Pinpoint the cell where the given text exists, returning its (X, Y) midpoint coordinate. 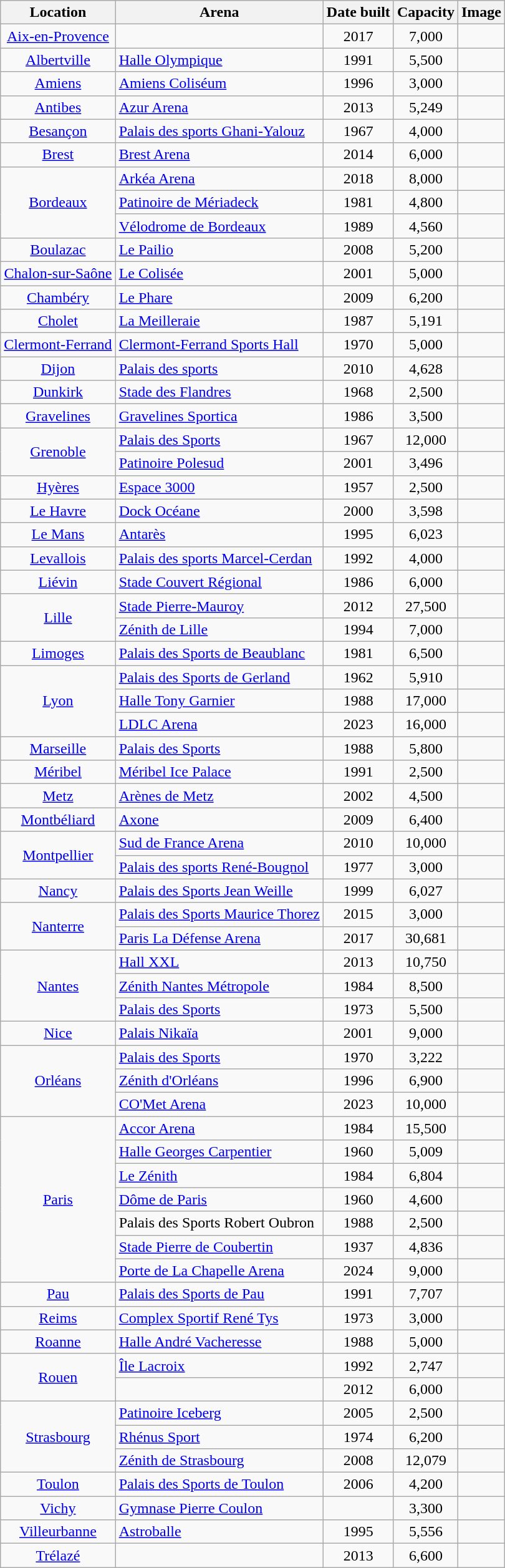
6,600 (425, 1556)
Lyon (58, 700)
Palais des sports Marcel-Cerdan (219, 558)
Besançon (58, 131)
Dock Océane (219, 511)
2005 (358, 1413)
Palais des Sports Robert Oubron (219, 1223)
Zénith Nantes Métropole (219, 985)
Antarès (219, 535)
Arènes de Metz (219, 796)
6,027 (425, 891)
8,000 (425, 178)
Nancy (58, 891)
Metz (58, 796)
Bordeaux (58, 202)
Roanne (58, 1342)
5,910 (425, 677)
2002 (358, 796)
Méribel (58, 772)
6,804 (425, 1176)
1999 (358, 891)
6,400 (425, 820)
Arena (219, 12)
Montpellier (58, 855)
Palais des sports René-Bougnol (219, 867)
Vichy (58, 1508)
Accor Arena (219, 1128)
Brest (58, 155)
4,600 (425, 1199)
5,200 (425, 249)
Palais des Sports de Toulon (219, 1484)
Trélazé (58, 1556)
Albertville (58, 60)
Stade Couvert Régional (219, 582)
Zénith de Lille (219, 629)
4,200 (425, 1484)
Espace 3000 (219, 487)
CO'Met Arena (219, 1105)
6,500 (425, 653)
2024 (358, 1270)
Paris La Défense Arena (219, 938)
Reims (58, 1318)
Amiens Coliséum (219, 84)
Halle Olympique (219, 60)
Clermont-Ferrand Sports Hall (219, 345)
Halle André Vacheresse (219, 1342)
Le Mans (58, 535)
Axone (219, 820)
Stade des Flandres (219, 392)
5,800 (425, 748)
Date built (358, 12)
Cholet (58, 321)
Palais Nikaïa (219, 1033)
Rhénus Sport (219, 1436)
Image (481, 12)
27,500 (425, 606)
Le Pailio (219, 249)
5,556 (425, 1532)
Méribel Ice Palace (219, 772)
2,747 (425, 1365)
1987 (358, 321)
Location (58, 12)
Boulazac (58, 249)
Complex Sportif René Tys (219, 1318)
Nantes (58, 985)
5,249 (425, 107)
Patinoire Iceberg (219, 1413)
Halle Tony Garnier (219, 701)
Le Phare (219, 298)
6,023 (425, 535)
Hyères (58, 487)
Levallois (58, 558)
Palais des Sports de Beaublanc (219, 653)
2014 (358, 155)
7,707 (425, 1294)
Stade Pierre de Coubertin (219, 1247)
15,500 (425, 1128)
2018 (358, 178)
3,500 (425, 416)
LDLC Arena (219, 725)
Nice (58, 1033)
1974 (358, 1436)
Strasbourg (58, 1436)
Palais des sports (219, 369)
Île Lacroix (219, 1365)
Dunkirk (58, 392)
Lille (58, 617)
Amiens (58, 84)
Sud de France Arena (219, 843)
Le Havre (58, 511)
Pau (58, 1294)
Palais des Sports Jean Weille (219, 891)
Patinoire de Mériadeck (219, 202)
Hall XXL (219, 962)
5,009 (425, 1152)
1989 (358, 226)
17,000 (425, 701)
6,900 (425, 1081)
1994 (358, 629)
Le Zénith (219, 1176)
4,560 (425, 226)
Palais des sports Ghani-Yalouz (219, 131)
Nanterre (58, 926)
1962 (358, 677)
Orléans (58, 1081)
Porte de La Chapelle Arena (219, 1270)
Grenoble (58, 452)
Dijon (58, 369)
Le Colisée (219, 273)
2000 (358, 511)
12,000 (425, 440)
Aix-en-Provence (58, 36)
1977 (358, 867)
8,500 (425, 985)
Dôme de Paris (219, 1199)
2015 (358, 914)
Villeurbanne (58, 1532)
10,750 (425, 962)
3,598 (425, 511)
La Meilleraie (219, 321)
Clermont-Ferrand (58, 345)
Palais des Sports de Pau (219, 1294)
Zénith d'Orléans (219, 1081)
12,079 (425, 1461)
Montbéliard (58, 820)
Astroballe (219, 1532)
Antibes (58, 107)
Stade Pierre-Mauroy (219, 606)
2006 (358, 1484)
Gymnase Pierre Coulon (219, 1508)
Halle Georges Carpentier (219, 1152)
Palais des Sports de Gerland (219, 677)
Palais des Sports Maurice Thorez (219, 914)
Paris (58, 1199)
3,222 (425, 1057)
Vélodrome de Bordeaux (219, 226)
Gravelines Sportica (219, 416)
30,681 (425, 938)
Capacity (425, 12)
4,628 (425, 369)
Brest Arena (219, 155)
4,800 (425, 202)
Chambéry (58, 298)
Toulon (58, 1484)
Liévin (58, 582)
16,000 (425, 725)
1968 (358, 392)
Limoges (58, 653)
3,496 (425, 463)
Chalon-sur-Saône (58, 273)
Arkéa Arena (219, 178)
Patinoire Polesud (219, 463)
Gravelines (58, 416)
1937 (358, 1247)
1957 (358, 487)
4,836 (425, 1247)
Marseille (58, 748)
5,191 (425, 321)
Rouen (58, 1377)
4,500 (425, 796)
3,300 (425, 1508)
Azur Arena (219, 107)
Zénith de Strasbourg (219, 1461)
